Extract the [X, Y] coordinate from the center of the cell holding the provided text.  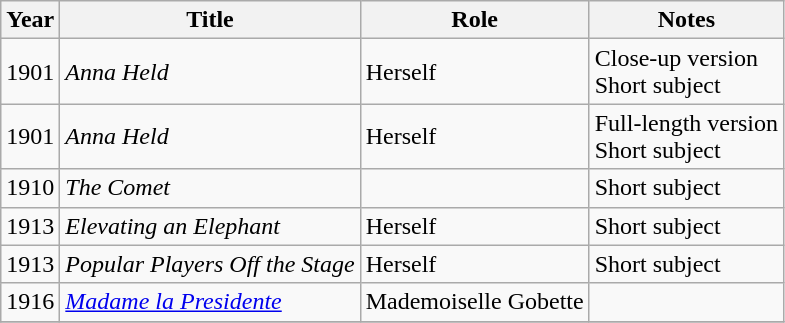
The Comet [210, 188]
Title [210, 20]
Popular Players Off the Stage [210, 264]
1910 [30, 188]
1916 [30, 302]
Notes [686, 20]
Mademoiselle Gobette [474, 302]
Madame la Presidente [210, 302]
Full-length versionShort subject [686, 136]
Role [474, 20]
Elevating an Elephant [210, 226]
Close-up versionShort subject [686, 72]
Year [30, 20]
